Return (X, Y) of the center of cell containing provided text 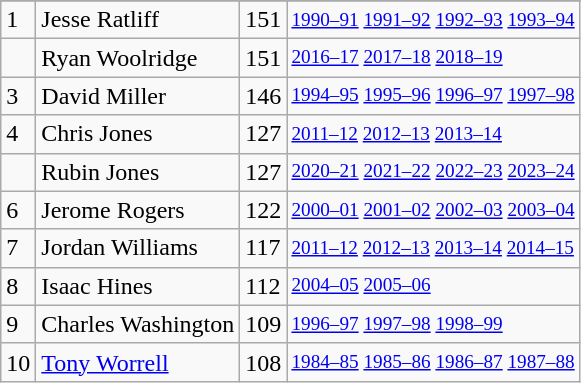
10 (18, 362)
David Miller (138, 96)
2011–12 2012–13 2013–14 2014–15 (433, 248)
117 (264, 248)
108 (264, 362)
1994–95 1995–96 1996–97 1997–98 (433, 96)
Rubin Jones (138, 172)
2011–12 2012–13 2013–14 (433, 134)
Jerome Rogers (138, 210)
Jordan Williams (138, 248)
1990–91 1991–92 1992–93 1993–94 (433, 20)
122 (264, 210)
146 (264, 96)
Tony Worrell (138, 362)
Chris Jones (138, 134)
109 (264, 324)
7 (18, 248)
3 (18, 96)
4 (18, 134)
Isaac Hines (138, 286)
1 (18, 20)
112 (264, 286)
2020–21 2021–22 2022–23 2023–24 (433, 172)
2016–17 2017–18 2018–19 (433, 58)
6 (18, 210)
2004–05 2005–06 (433, 286)
9 (18, 324)
Charles Washington (138, 324)
Ryan Woolridge (138, 58)
8 (18, 286)
Jesse Ratliff (138, 20)
1984–85 1985–86 1986–87 1987–88 (433, 362)
1996–97 1997–98 1998–99 (433, 324)
2000–01 2001–02 2002–03 2003–04 (433, 210)
